Scan for the cell matching the given text and deliver its (X, Y) coordinate at center. 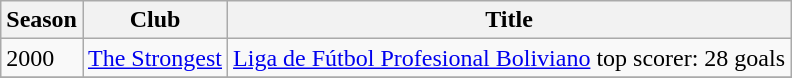
Liga de Fútbol Profesional Boliviano top scorer: 28 goals (510, 58)
Club (154, 20)
Season (42, 20)
Title (510, 20)
The Strongest (154, 58)
2000 (42, 58)
